Detect which cell encompasses the target text, then output its [x, y] center coordinate. 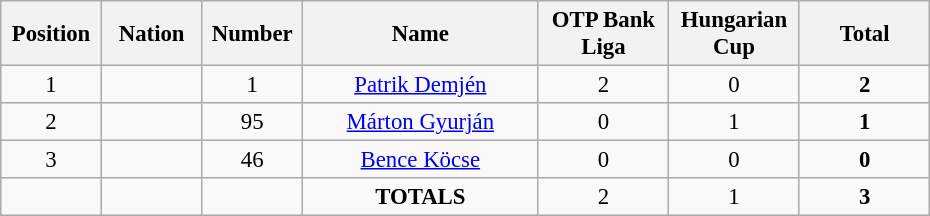
95 [252, 122]
Márton Gyurján [421, 122]
Number [252, 34]
Bence Köcse [421, 160]
TOTALS [421, 197]
Nation [152, 34]
Patrik Demjén [421, 85]
OTP Bank Liga [604, 34]
Total [864, 34]
Position [52, 34]
Name [421, 34]
Hungarian Cup [734, 34]
46 [252, 160]
